Detect which cell encompasses the target text, then output its (x, y) center coordinate. 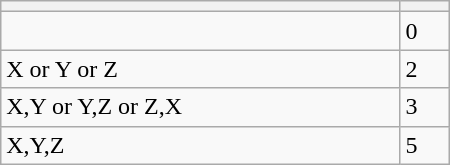
X or Y or Z (200, 69)
0 (424, 31)
X,Y or Y,Z or Z,X (200, 107)
2 (424, 69)
5 (424, 145)
X,Y,Z (200, 145)
3 (424, 107)
